Detect which cell encompasses the target text, then output its (x, y) center coordinate. 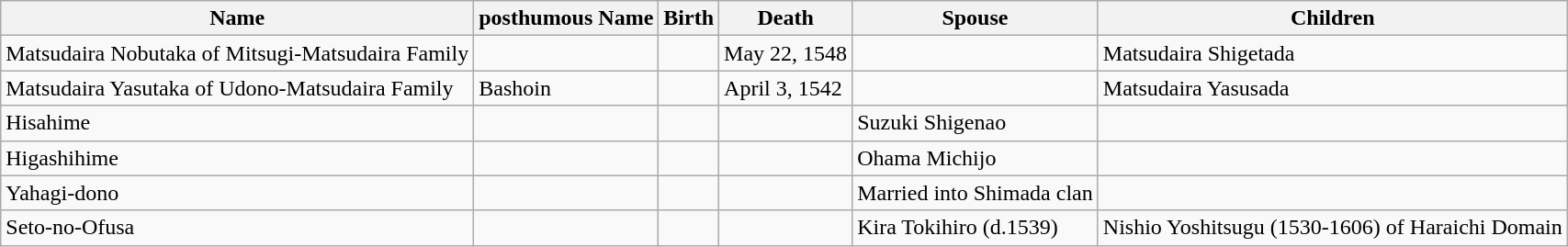
Matsudaira Yasusada (1332, 88)
Spouse (976, 18)
Children (1332, 18)
Yahagi-dono (237, 193)
April 3, 1542 (786, 88)
Nishio Yoshitsugu (1530-1606) of Haraichi Domain (1332, 228)
Seto-no-Ofusa (237, 228)
Suzuki Shigenao (976, 123)
Matsudaira Shigetada (1332, 53)
posthumous Name (566, 18)
Matsudaira Nobutaka of Mitsugi-Matsudaira Family (237, 53)
Death (786, 18)
Hisahime (237, 123)
Ohama Michijo (976, 158)
Name (237, 18)
Married into Shimada clan (976, 193)
May 22, 1548 (786, 53)
Birth (689, 18)
Kira Tokihiro (d.1539) (976, 228)
Higashihime (237, 158)
Bashoin (566, 88)
Matsudaira Yasutaka of Udono-Matsudaira Family (237, 88)
